Detect which cell encompasses the target text, then output its [X, Y] center coordinate. 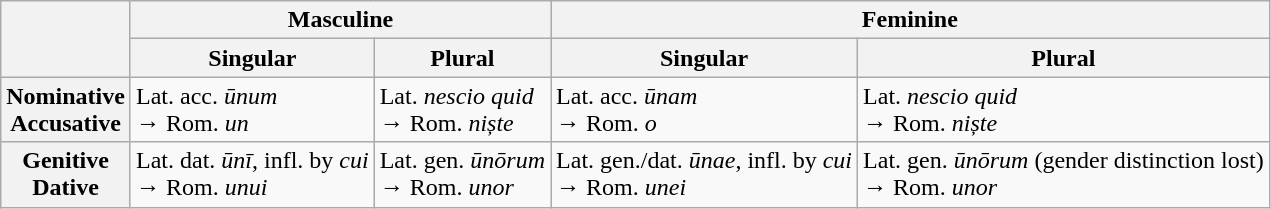
Feminine [910, 20]
Lat. gen. ūnōrum (gender distinction lost) → Rom. unor [1064, 174]
GenitiveDative [66, 174]
Lat. gen. ūnōrum → Rom. unor [462, 174]
NominativeAccusative [66, 110]
Lat. dat. ūnī, infl. by cui → Rom. unui [252, 174]
Lat. acc. ūnum → Rom. un [252, 110]
Lat. acc. ūnam → Rom. o [704, 110]
Masculine [340, 20]
Lat. gen./dat. ūnae, infl. by cui → Rom. unei [704, 174]
